Capture the cell that displays the provided text and extract its [x, y] central coordinate. 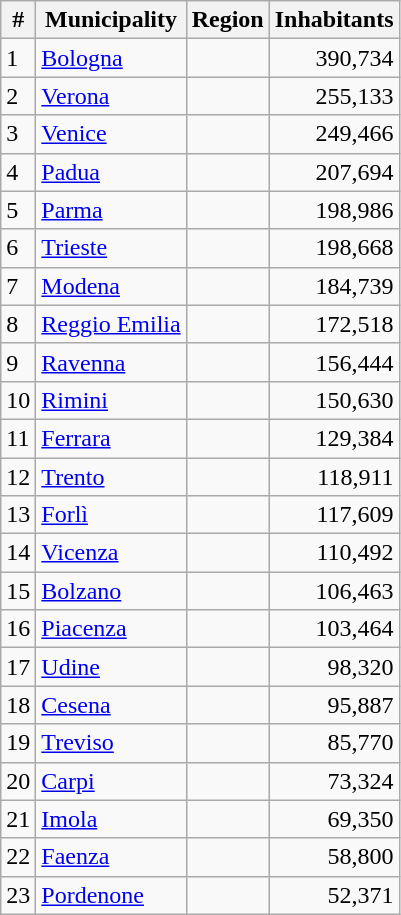
11 [18, 438]
Ferrara [111, 438]
69,350 [334, 819]
23 [18, 895]
Verona [111, 96]
198,668 [334, 248]
Pordenone [111, 895]
14 [18, 553]
198,986 [334, 210]
15 [18, 591]
7 [18, 286]
Region [228, 20]
16 [18, 629]
Piacenza [111, 629]
4 [18, 172]
Treviso [111, 743]
2 [18, 96]
9 [18, 362]
10 [18, 400]
207,694 [334, 172]
3 [18, 134]
390,734 [334, 58]
Inhabitants [334, 20]
20 [18, 781]
255,133 [334, 96]
95,887 [334, 705]
85,770 [334, 743]
184,739 [334, 286]
21 [18, 819]
6 [18, 248]
Rimini [111, 400]
18 [18, 705]
Vicenza [111, 553]
Imola [111, 819]
Trento [111, 477]
73,324 [334, 781]
12 [18, 477]
5 [18, 210]
17 [18, 667]
150,630 [334, 400]
103,464 [334, 629]
19 [18, 743]
Faenza [111, 857]
129,384 [334, 438]
8 [18, 324]
Udine [111, 667]
Trieste [111, 248]
Parma [111, 210]
Venice [111, 134]
118,911 [334, 477]
Bologna [111, 58]
# [18, 20]
52,371 [334, 895]
98,320 [334, 667]
Modena [111, 286]
Carpi [111, 781]
13 [18, 515]
Municipality [111, 20]
58,800 [334, 857]
106,463 [334, 591]
Ravenna [111, 362]
117,609 [334, 515]
1 [18, 58]
Cesena [111, 705]
156,444 [334, 362]
Reggio Emilia [111, 324]
Padua [111, 172]
172,518 [334, 324]
110,492 [334, 553]
Forlì [111, 515]
22 [18, 857]
249,466 [334, 134]
Bolzano [111, 591]
